Determine the [x, y] coordinate at the center of the cell enclosing the given text.  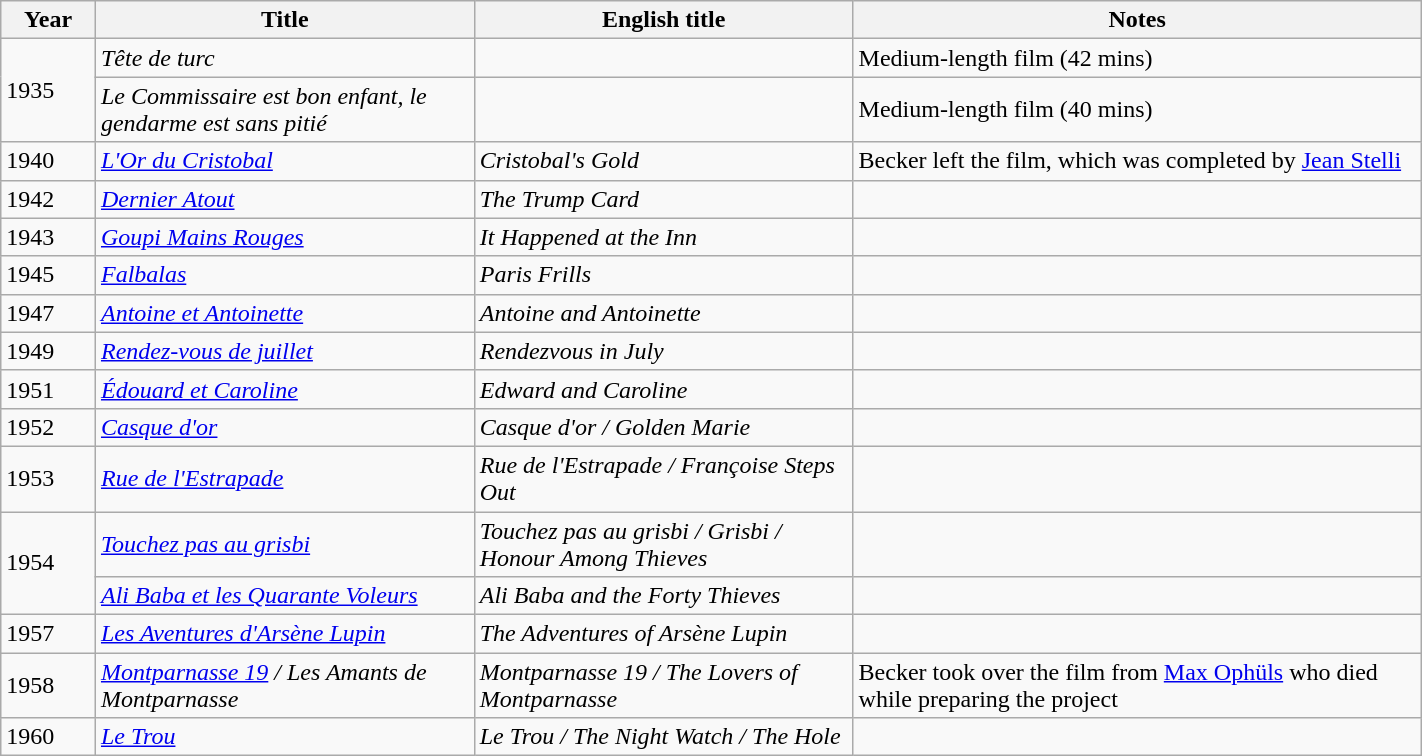
Tête de turc [284, 58]
It Happened at the Inn [664, 237]
Touchez pas au grisbi / Grisbi / Honour Among Thieves [664, 544]
1942 [48, 199]
Edward and Caroline [664, 389]
1940 [48, 161]
Antoine et Antoinette [284, 313]
1952 [48, 427]
1947 [48, 313]
Year [48, 20]
Casque d'or [284, 427]
Goupi Mains Rouges [284, 237]
Rue de l'Estrapade [284, 478]
The Trump Card [664, 199]
Montparnasse 19 / Les Amants de Montparnasse [284, 686]
English title [664, 20]
1958 [48, 686]
Rue de l'Estrapade / Françoise Steps Out [664, 478]
Cristobal's Gold [664, 161]
1957 [48, 634]
Antoine and Antoinette [664, 313]
Touchez pas au grisbi [284, 544]
1951 [48, 389]
Le Trou [284, 737]
1945 [48, 275]
Casque d'or / Golden Marie [664, 427]
1954 [48, 564]
Montparnasse 19 / The Lovers of Montparnasse [664, 686]
Title [284, 20]
The Adventures of Arsène Lupin [664, 634]
1943 [48, 237]
Les Aventures d'Arsène Lupin [284, 634]
L'Or du Cristobal [284, 161]
1935 [48, 90]
Notes [1137, 20]
Dernier Atout [284, 199]
Becker left the film, which was completed by Jean Stelli [1137, 161]
1949 [48, 351]
1960 [48, 737]
Falbalas [284, 275]
Le Commissaire est bon enfant, le gendarme est sans pitié [284, 110]
Medium-length film (42 mins) [1137, 58]
Ali Baba et les Quarante Voleurs [284, 596]
Le Trou / The Night Watch / The Hole [664, 737]
1953 [48, 478]
Becker took over the film from Max Ophüls who died while preparing the project [1137, 686]
Édouard et Caroline [284, 389]
Rendez-vous de juillet [284, 351]
Medium-length film (40 mins) [1137, 110]
Paris Frills [664, 275]
Rendezvous in July [664, 351]
Ali Baba and the Forty Thieves [664, 596]
